Capture the cell that displays the provided text and extract its [X, Y] central coordinate. 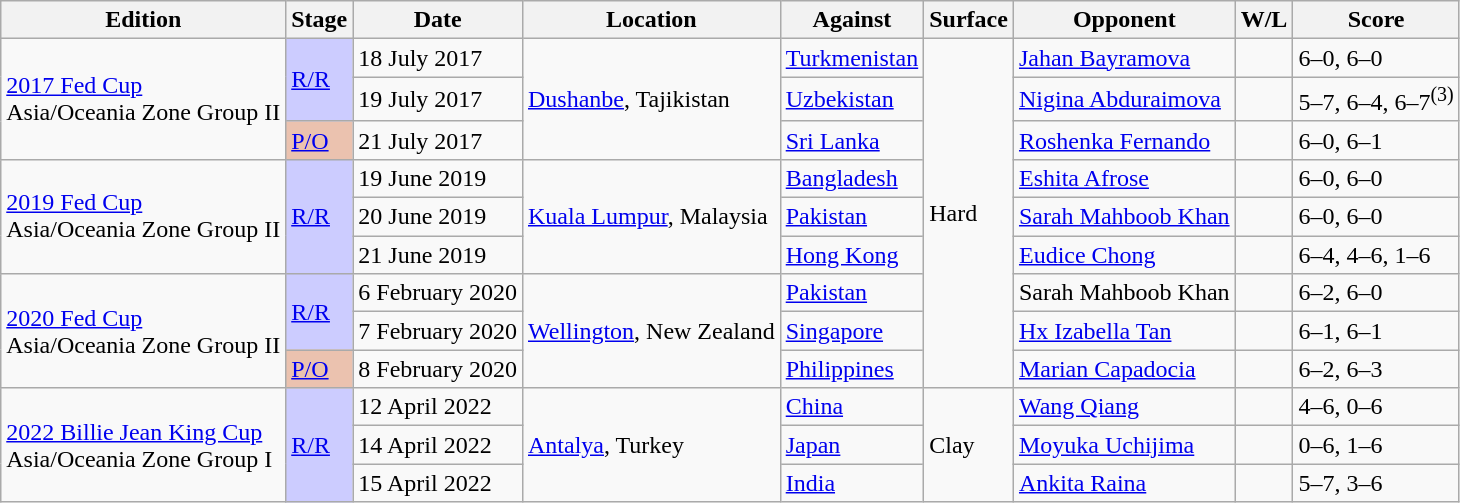
Turkmenistan [852, 58]
Hard [969, 214]
Location [651, 20]
Dushanbe, Tajikistan [651, 100]
19 July 2017 [438, 100]
Japan [852, 445]
5–7, 3–6 [1376, 483]
5–7, 6–4, 6–7(3) [1376, 100]
Wang Qiang [1124, 407]
Hx Izabella Tan [1124, 331]
Surface [969, 20]
20 June 2019 [438, 217]
Stage [320, 20]
6–4, 4–6, 1–6 [1376, 255]
15 April 2022 [438, 483]
Edition [144, 20]
Nigina Abduraimova [1124, 100]
6–1, 6–1 [1376, 331]
2020 Fed Cup Asia/Oceania Zone Group II [144, 331]
India [852, 483]
Bangladesh [852, 178]
14 April 2022 [438, 445]
12 April 2022 [438, 407]
21 July 2017 [438, 140]
2022 Billie Jean King Cup Asia/Oceania Zone Group I [144, 445]
Sri Lanka [852, 140]
6 February 2020 [438, 293]
China [852, 407]
18 July 2017 [438, 58]
Hong Kong [852, 255]
2017 Fed Cup Asia/Oceania Zone Group II [144, 100]
Moyuka Uchijima [1124, 445]
Eshita Afrose [1124, 178]
W/L [1264, 20]
Ankita Raina [1124, 483]
2019 Fed Cup Asia/Oceania Zone Group II [144, 216]
Against [852, 20]
Eudice Chong [1124, 255]
7 February 2020 [438, 331]
Jahan Bayramova [1124, 58]
Singapore [852, 331]
Roshenka Fernando [1124, 140]
0–6, 1–6 [1376, 445]
Marian Capadocia [1124, 369]
6–2, 6–3 [1376, 369]
Score [1376, 20]
21 June 2019 [438, 255]
Philippines [852, 369]
4–6, 0–6 [1376, 407]
Date [438, 20]
Uzbekistan [852, 100]
Antalya, Turkey [651, 445]
Kuala Lumpur, Malaysia [651, 216]
6–0, 6–1 [1376, 140]
Clay [969, 445]
Opponent [1124, 20]
Wellington, New Zealand [651, 331]
6–2, 6–0 [1376, 293]
19 June 2019 [438, 178]
8 February 2020 [438, 369]
